Search for the cell housing the specified text and yield its (X, Y) center coordinate. 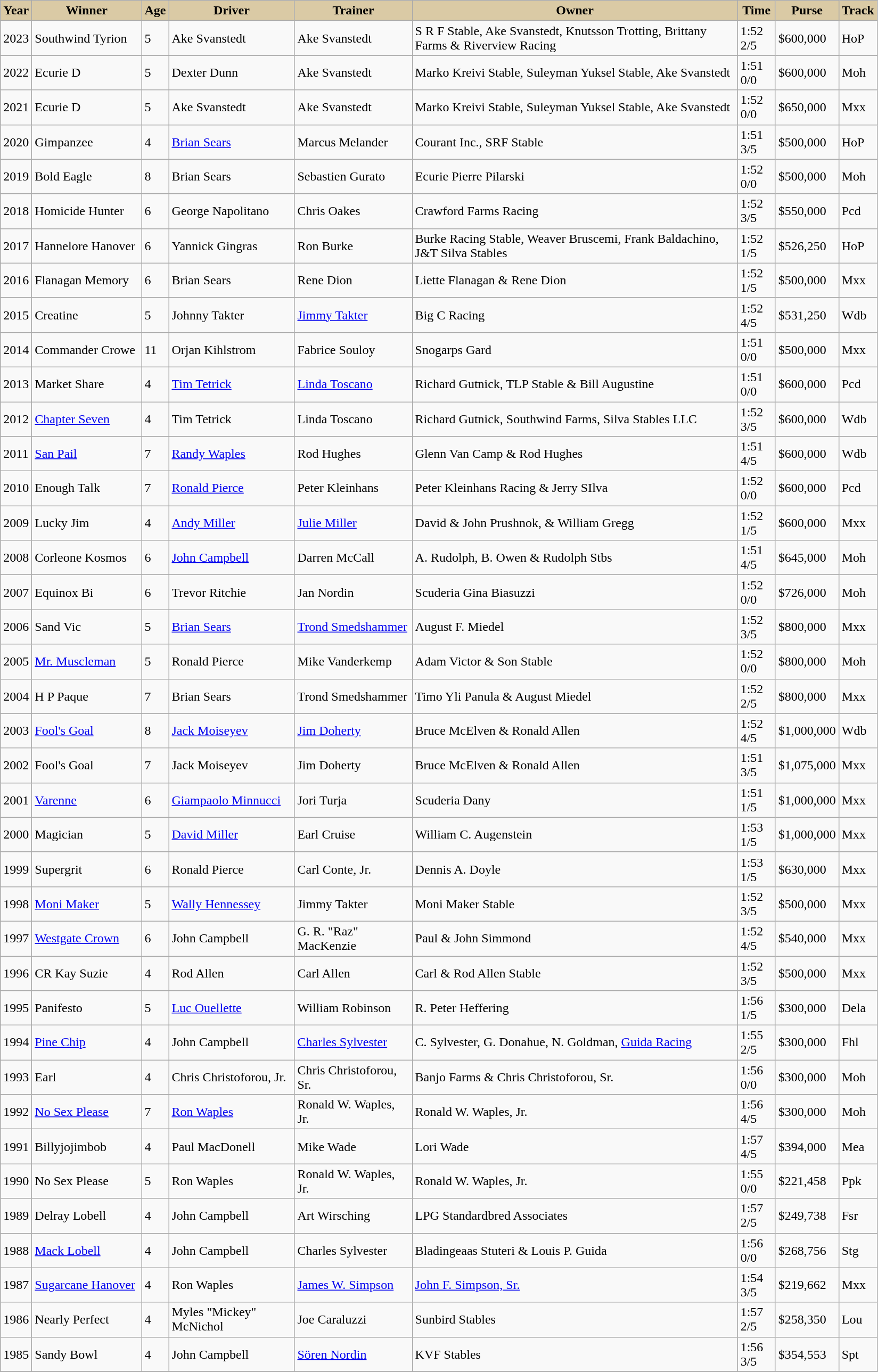
Chris Christoforou, Sr. (354, 1078)
August F. Miedel (575, 627)
$249,738 (807, 1216)
Market Share (87, 384)
2010 (16, 489)
C. Sylvester, G. Donahue, N. Goldman, Guida Racing (575, 1042)
Lori Wade (575, 1147)
$630,000 (807, 869)
Sand Vic (87, 627)
Chris Oakes (354, 211)
Mack Lobell (87, 1250)
Andy Miller (232, 523)
Varenne (87, 800)
2020 (16, 142)
Panifesto (87, 1008)
1:55 2/5 (756, 1042)
1996 (16, 973)
Moni Maker Stable (575, 904)
2005 (16, 661)
1987 (16, 1285)
A. Rudolph, B. Owen & Rudolph Stbs (575, 558)
2008 (16, 558)
2013 (16, 384)
Ecurie Pierre Pilarski (575, 177)
Time (756, 11)
$1,075,000 (807, 766)
Supergrit (87, 869)
Fsr (858, 1216)
Richard Gutnick, TLP Stable & Bill Augustine (575, 384)
Magician (87, 835)
Equinox Bi (87, 592)
Big C Racing (575, 315)
1990 (16, 1181)
Scuderia Dany (575, 800)
Johnny Takter (232, 315)
Jan Nordin (354, 592)
$650,000 (807, 108)
2007 (16, 592)
John F. Simpson, Sr. (575, 1285)
2006 (16, 627)
1997 (16, 938)
2009 (16, 523)
Darren McCall (354, 558)
1986 (16, 1319)
Chapter Seven (87, 418)
LPG Standardbred Associates (575, 1216)
2015 (16, 315)
Myles "Mickey" McNichol (232, 1319)
Adam Victor & Son Stable (575, 661)
Dexter Dunn (232, 72)
KVF Stables (575, 1354)
Peter Kleinhans (354, 489)
Snogarps Gard (575, 349)
Mea (858, 1147)
1994 (16, 1042)
David & John Prushnok, & William Gregg (575, 523)
2017 (16, 246)
Art Wirsching (354, 1216)
Trainer (354, 11)
Timo Yli Panula & August Miedel (575, 696)
Homicide Hunter (87, 211)
$526,250 (807, 246)
H P Paque (87, 696)
Earl (87, 1078)
1:56 1/5 (756, 1008)
1995 (16, 1008)
Giampaolo Minnucci (232, 800)
1991 (16, 1147)
1:57 4/5 (756, 1147)
Driver (232, 11)
Chris Christoforou, Jr. (232, 1078)
2019 (16, 177)
Gimpanzee (87, 142)
1:51 1/5 (756, 800)
1999 (16, 869)
Bladingeaas Stuteri & Louis P. Guida (575, 1250)
2003 (16, 730)
2023 (16, 38)
Scuderia Gina Biasuzzi (575, 592)
$726,000 (807, 592)
Hannelore Hanover (87, 246)
$219,662 (807, 1285)
San Pail (87, 454)
$645,000 (807, 558)
1:56 4/5 (756, 1112)
$531,250 (807, 315)
Banjo Farms & Chris Christoforou, Sr. (575, 1078)
Mr. Muscleman (87, 661)
Carl Allen (354, 973)
Sugarcane Hanover (87, 1285)
Corleone Kosmos (87, 558)
Creatine (87, 315)
Southwind Tyrion (87, 38)
James W. Simpson (354, 1285)
2016 (16, 280)
Peter Kleinhans Racing & Jerry SIlva (575, 489)
Joe Caraluzzi (354, 1319)
$540,000 (807, 938)
Westgate Crown (87, 938)
1992 (16, 1112)
Dennis A. Doyle (575, 869)
Spt (858, 1354)
$258,350 (807, 1319)
Paul MacDonell (232, 1147)
Julie Miller (354, 523)
Stg (858, 1250)
$268,756 (807, 1250)
Lou (858, 1319)
Moni Maker (87, 904)
11 (155, 349)
Ron Burke (354, 246)
Marcus Melander (354, 142)
Mike Wade (354, 1147)
Pine Chip (87, 1042)
Age (155, 11)
David Miller (232, 835)
1998 (16, 904)
Mike Vanderkemp (354, 661)
CR Kay Suzie (87, 973)
Track (858, 11)
Commander Crowe (87, 349)
2004 (16, 696)
1993 (16, 1078)
Rene Dion (354, 280)
2011 (16, 454)
Sören Nordin (354, 1354)
$221,458 (807, 1181)
R. Peter Heffering (575, 1008)
S R F Stable, Ake Svanstedt, Knutsson Trotting, Brittany Farms & Riverview Racing (575, 38)
Wally Hennessey (232, 904)
Sandy Bowl (87, 1354)
1:56 3/5 (756, 1354)
$550,000 (807, 211)
Delray Lobell (87, 1216)
2000 (16, 835)
Fhl (858, 1042)
Winner (87, 11)
$354,553 (807, 1354)
Lucky Jim (87, 523)
Glenn Van Camp & Rod Hughes (575, 454)
Orjan Kihlstrom (232, 349)
Randy Waples (232, 454)
Purse (807, 11)
Courant Inc., SRF Stable (575, 142)
Carl & Rod Allen Stable (575, 973)
Paul & John Simmond (575, 938)
Carl Conte, Jr. (354, 869)
1988 (16, 1250)
Bold Eagle (87, 177)
2001 (16, 800)
2022 (16, 72)
Richard Gutnick, Southwind Farms, Silva Stables LLC (575, 418)
William C. Augenstein (575, 835)
Dela (858, 1008)
Rod Hughes (354, 454)
1985 (16, 1354)
Nearly Perfect (87, 1319)
Rod Allen (232, 973)
Sebastien Gurato (354, 177)
Year (16, 11)
Sunbird Stables (575, 1319)
1989 (16, 1216)
Luc Ouellette (232, 1008)
Enough Talk (87, 489)
1:54 3/5 (756, 1285)
Yannick Gingras (232, 246)
Liette Flanagan & Rene Dion (575, 280)
Flanagan Memory (87, 280)
Jori Turja (354, 800)
2014 (16, 349)
1:55 0/0 (756, 1181)
William Robinson (354, 1008)
Burke Racing Stable, Weaver Bruscemi, Frank Baldachino, J&T Silva Stables (575, 246)
Earl Cruise (354, 835)
2018 (16, 211)
George Napolitano (232, 211)
2012 (16, 418)
Trevor Ritchie (232, 592)
Crawford Farms Racing (575, 211)
$394,000 (807, 1147)
2021 (16, 108)
Owner (575, 11)
Billyjojimbob (87, 1147)
Fabrice Souloy (354, 349)
2002 (16, 766)
Ppk (858, 1181)
G. R. "Raz" MacKenzie (354, 938)
